Determine the (x, y) coordinate at the center of the cell enclosing the given text.  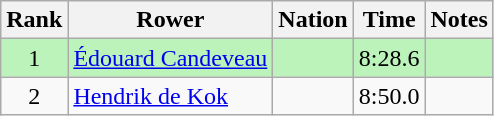
Rank (34, 20)
Time (389, 20)
1 (34, 58)
Notes (459, 20)
Édouard Candeveau (170, 58)
8:50.0 (389, 96)
8:28.6 (389, 58)
Hendrik de Kok (170, 96)
Rower (170, 20)
2 (34, 96)
Nation (313, 20)
